Extract the [x, y] coordinate from the center of the cell holding the provided text.  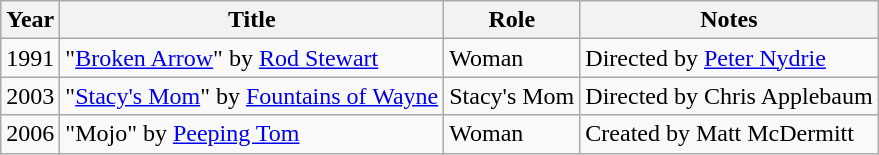
Year [30, 20]
Directed by Peter Nydrie [729, 58]
Title [252, 20]
2006 [30, 134]
"Mojo" by Peeping Tom [252, 134]
Stacy's Mom [512, 96]
Created by Matt McDermitt [729, 134]
"Stacy's Mom" by Fountains of Wayne [252, 96]
Notes [729, 20]
"Broken Arrow" by Rod Stewart [252, 58]
Role [512, 20]
Directed by Chris Applebaum [729, 96]
2003 [30, 96]
1991 [30, 58]
